Determine the (x, y) coordinate at the center of the cell enclosing the given text.  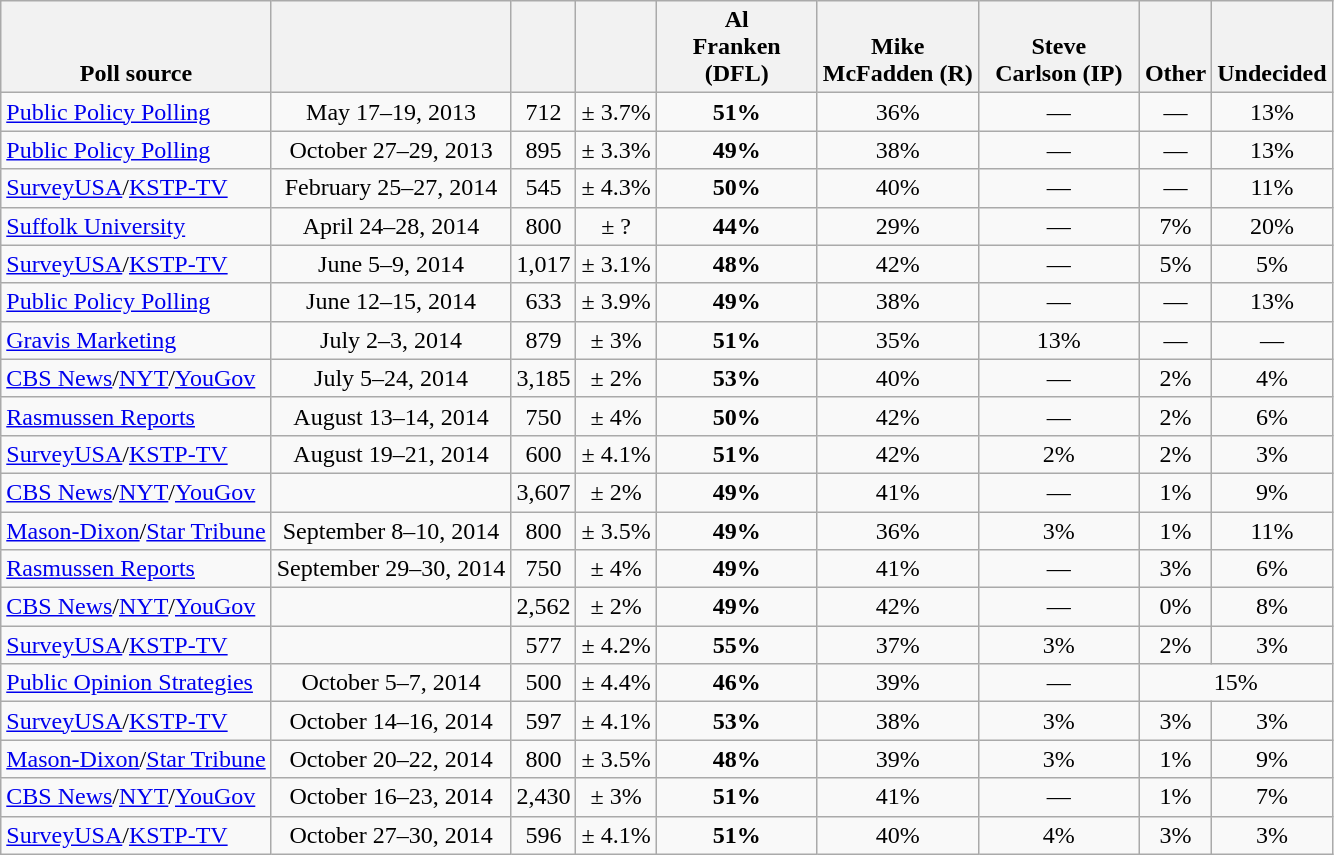
± 3.7% (616, 112)
712 (544, 112)
2,562 (544, 607)
Gravis Marketing (136, 340)
577 (544, 645)
September 8–10, 2014 (391, 531)
44% (736, 226)
46% (736, 683)
SteveCarlson (IP) (1058, 47)
596 (544, 835)
May 17–19, 2013 (391, 112)
October 20–22, 2014 (391, 759)
June 12–15, 2014 (391, 302)
633 (544, 302)
July 2–3, 2014 (391, 340)
July 5–24, 2014 (391, 378)
Suffolk University (136, 226)
± 4.4% (616, 683)
1,017 (544, 264)
29% (898, 226)
55% (736, 645)
3,607 (544, 492)
April 24–28, 2014 (391, 226)
August 13–14, 2014 (391, 416)
3,185 (544, 378)
October 27–30, 2014 (391, 835)
Poll source (136, 47)
February 25–27, 2014 (391, 188)
Undecided (1272, 47)
2,430 (544, 797)
± 4.2% (616, 645)
± 3.9% (616, 302)
895 (544, 150)
35% (898, 340)
Other (1175, 47)
MikeMcFadden (R) (898, 47)
September 29–30, 2014 (391, 569)
± 3.1% (616, 264)
0% (1175, 607)
± 4.3% (616, 188)
597 (544, 721)
37% (898, 645)
AlFranken (DFL) (736, 47)
October 14–16, 2014 (391, 721)
545 (544, 188)
15% (1236, 683)
± ? (616, 226)
October 5–7, 2014 (391, 683)
Public Opinion Strategies (136, 683)
October 27–29, 2013 (391, 150)
August 19–21, 2014 (391, 454)
20% (1272, 226)
October 16–23, 2014 (391, 797)
600 (544, 454)
8% (1272, 607)
June 5–9, 2014 (391, 264)
± 3.3% (616, 150)
500 (544, 683)
879 (544, 340)
